Find where the given text appears and provide that cell's center as [x, y] coordinate. 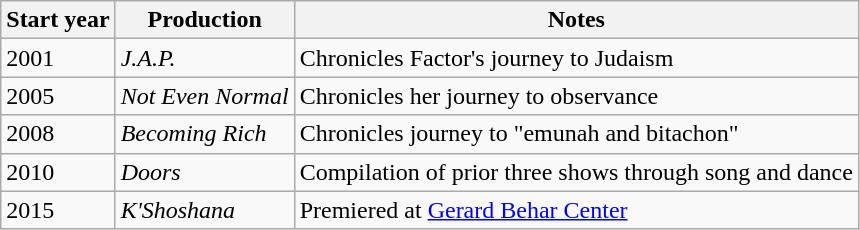
Notes [576, 20]
Compilation of prior three shows through song and dance [576, 172]
Becoming Rich [204, 134]
2008 [58, 134]
J.A.P. [204, 58]
Chronicles Factor's journey to Judaism [576, 58]
Not Even Normal [204, 96]
2001 [58, 58]
2005 [58, 96]
K'Shoshana [204, 210]
Production [204, 20]
2010 [58, 172]
Doors [204, 172]
2015 [58, 210]
Start year [58, 20]
Premiered at Gerard Behar Center [576, 210]
Chronicles her journey to observance [576, 96]
Chronicles journey to "emunah and bitachon" [576, 134]
